Identify which cell holds the provided text, then report its [X, Y] central coordinate. 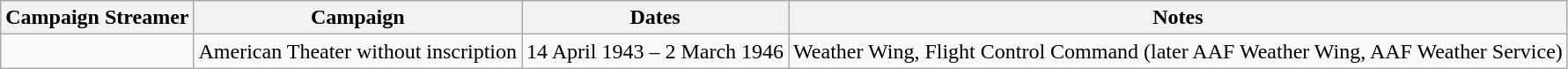
American Theater without inscription [357, 51]
Notes [1178, 18]
Dates [655, 18]
Weather Wing, Flight Control Command (later AAF Weather Wing, AAF Weather Service) [1178, 51]
14 April 1943 – 2 March 1946 [655, 51]
Campaign [357, 18]
Campaign Streamer [97, 18]
